Detect which cell encompasses the target text, then output its (x, y) center coordinate. 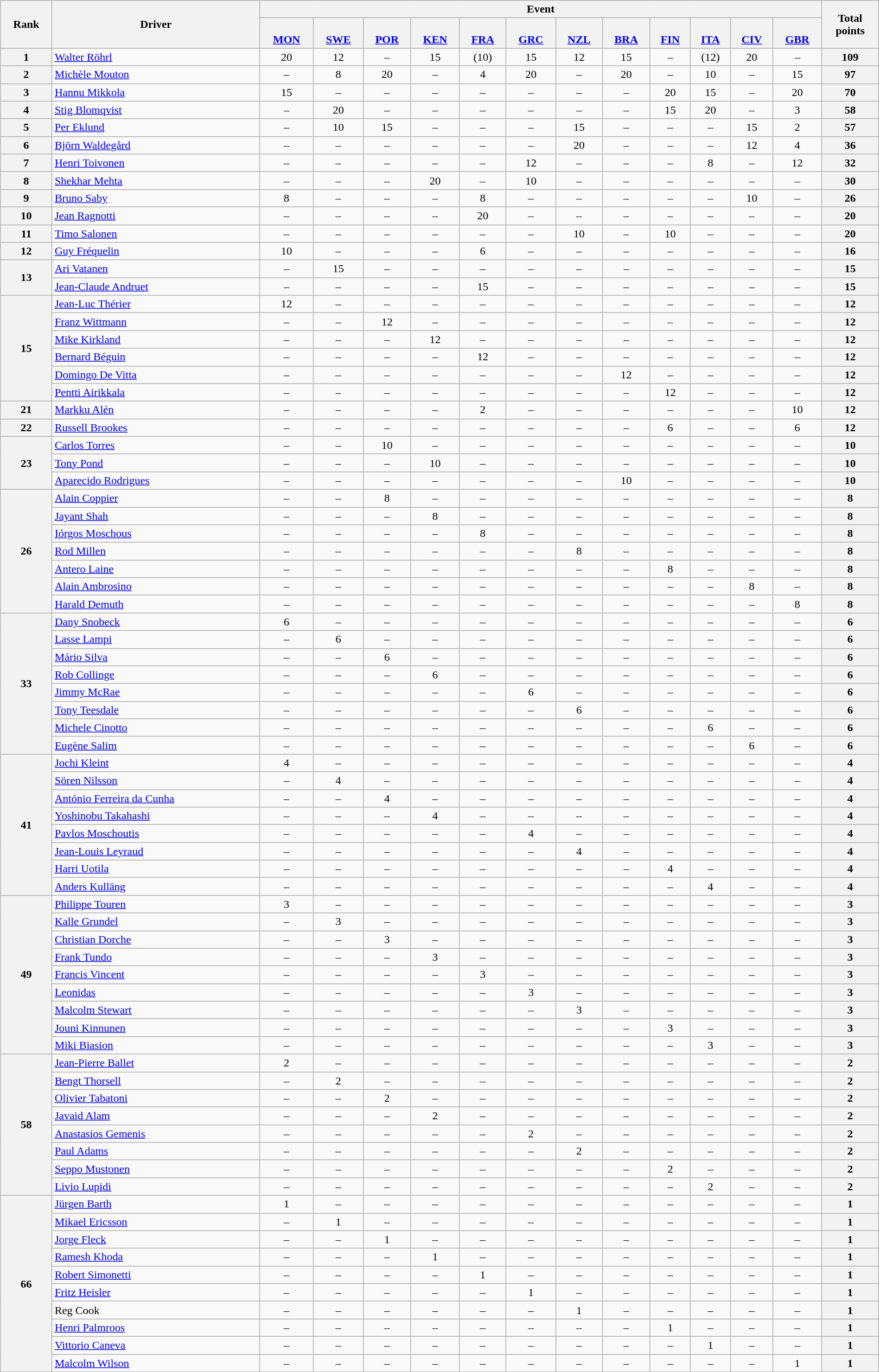
Mike Kirkland (156, 339)
Domingo De Vitta (156, 375)
Jean Ragnotti (156, 216)
Malcolm Stewart (156, 1010)
36 (850, 145)
Per Eklund (156, 128)
109 (850, 57)
Carlos Torres (156, 445)
Rank (26, 24)
Yoshinobu Takahashi (156, 816)
Christian Dorche (156, 939)
Javaid Alam (156, 1116)
32 (850, 163)
Jean-Pierre Ballet (156, 1063)
Alain Ambrosino (156, 587)
9 (26, 198)
Leonidas (156, 992)
21 (26, 410)
23 (26, 463)
ITA (710, 33)
Tony Pond (156, 463)
Walter Röhrl (156, 57)
Ramesh Khoda (156, 1257)
Markku Alén (156, 410)
5 (26, 128)
Jean-Luc Thérier (156, 304)
Reg Cook (156, 1310)
MON (287, 33)
António Ferreira da Cunha (156, 798)
Henri Toivonen (156, 163)
Jürgen Barth (156, 1204)
SWE (338, 33)
Anastasios Gemenis (156, 1134)
Alain Coppier (156, 498)
49 (26, 975)
Jimmy McRae (156, 692)
Rod Millen (156, 551)
Harald Demuth (156, 604)
Sören Nilsson (156, 780)
Eugène Salim (156, 745)
41 (26, 824)
Mikael Ericsson (156, 1222)
57 (850, 128)
Stig Blomqvist (156, 110)
Jochi Kleint (156, 763)
Bernard Béguin (156, 357)
13 (26, 278)
Björn Waldegård (156, 145)
Michele Cinotto (156, 727)
Ari Vatanen (156, 269)
Jean-Louis Leyraud (156, 851)
Michèle Mouton (156, 75)
Hannu Mikkola (156, 92)
Robert Simonetti (156, 1275)
BRA (626, 33)
Aparecido Rodrigues (156, 480)
Totalpoints (850, 24)
(12) (710, 57)
Pavlos Moschoutis (156, 834)
Paul Adams (156, 1151)
70 (850, 92)
FRA (483, 33)
Timo Salonen (156, 233)
Driver (156, 24)
30 (850, 180)
Dany Snobeck (156, 622)
KEN (435, 33)
Seppo Mustonen (156, 1169)
Miki Biasion (156, 1045)
Guy Fréquelin (156, 251)
Bruno Saby (156, 198)
66 (26, 1283)
Rob Collinge (156, 675)
NZL (580, 33)
7 (26, 163)
Kalle Grundel (156, 922)
GRC (531, 33)
(10) (483, 57)
33 (26, 683)
97 (850, 75)
Mário Silva (156, 657)
Livio Lupidi (156, 1187)
Iórgos Moschous (156, 534)
Russell Brookes (156, 428)
Philippe Touren (156, 904)
Antero Laine (156, 569)
Frank Tundo (156, 957)
CIV (752, 33)
POR (387, 33)
Henri Palmroos (156, 1327)
Lasse Lampi (156, 639)
Francis Vincent (156, 975)
Franz Wittmann (156, 322)
22 (26, 428)
Jayant Shah (156, 516)
Harri Uotila (156, 869)
11 (26, 233)
Jouni Kinnunen (156, 1027)
GBR (797, 33)
Jorge Fleck (156, 1239)
Event (541, 9)
Bengt Thorsell (156, 1081)
Malcolm Wilson (156, 1363)
16 (850, 251)
Fritz Heisler (156, 1292)
FIN (670, 33)
Tony Teesdale (156, 710)
Vittorio Caneva (156, 1345)
Shekhar Mehta (156, 180)
Olivier Tabatoni (156, 1098)
Pentti Airikkala (156, 392)
Jean-Claude Andruet (156, 287)
Anders Kulläng (156, 887)
